Search for the cell housing the specified text and yield its [x, y] center coordinate. 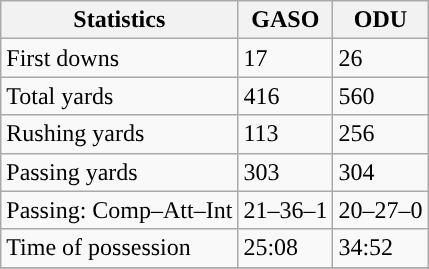
560 [380, 96]
304 [380, 172]
Time of possession [120, 248]
20–27–0 [380, 210]
ODU [380, 20]
303 [286, 172]
Passing: Comp–Att–Int [120, 210]
256 [380, 134]
113 [286, 134]
416 [286, 96]
34:52 [380, 248]
GASO [286, 20]
Statistics [120, 20]
26 [380, 58]
25:08 [286, 248]
Passing yards [120, 172]
First downs [120, 58]
17 [286, 58]
Rushing yards [120, 134]
21–36–1 [286, 210]
Total yards [120, 96]
